From the cell containing the given text, extract its center point as [X, Y] coordinate. 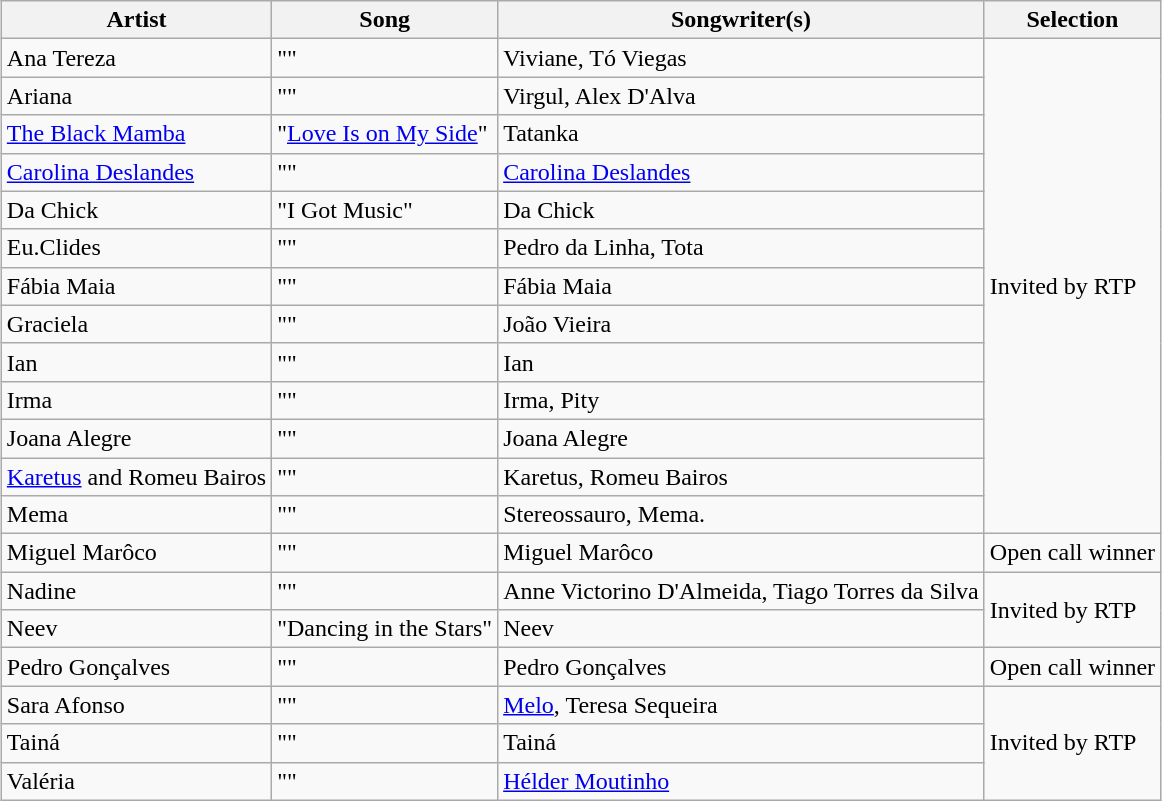
Irma [136, 400]
Selection [1072, 20]
Anne Victorino D'Almeida, Tiago Torres da Silva [742, 591]
Viviane, Tó Viegas [742, 58]
Virgul, Alex D'Alva [742, 96]
Karetus, Romeu Bairos [742, 477]
Ana Tereza [136, 58]
Irma, Pity [742, 400]
Stereossauro, Mema. [742, 515]
Melo, Teresa Sequeira [742, 705]
Ariana [136, 96]
"Love Is on My Side" [385, 134]
Karetus and Romeu Bairos [136, 477]
Eu.Clides [136, 248]
"Dancing in the Stars" [385, 629]
"I Got Music" [385, 210]
Sara Afonso [136, 705]
Tatanka [742, 134]
Valéria [136, 781]
Artist [136, 20]
Graciela [136, 324]
Pedro da Linha, Tota [742, 248]
João Vieira [742, 324]
Songwriter(s) [742, 20]
Nadine [136, 591]
The Black Mamba [136, 134]
Song [385, 20]
Mema [136, 515]
Hélder Moutinho [742, 781]
